Return [X, Y] of the center of cell containing provided text 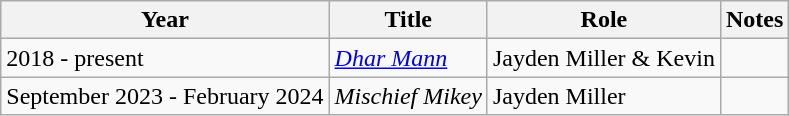
2018 - present [165, 58]
Notes [754, 20]
September 2023 - February 2024 [165, 96]
Dhar Mann [408, 58]
Title [408, 20]
Jayden Miller [604, 96]
Mischief Mikey [408, 96]
Jayden Miller & Kevin [604, 58]
Year [165, 20]
Role [604, 20]
